Pinpoint the cell where the given text exists, returning its (X, Y) midpoint coordinate. 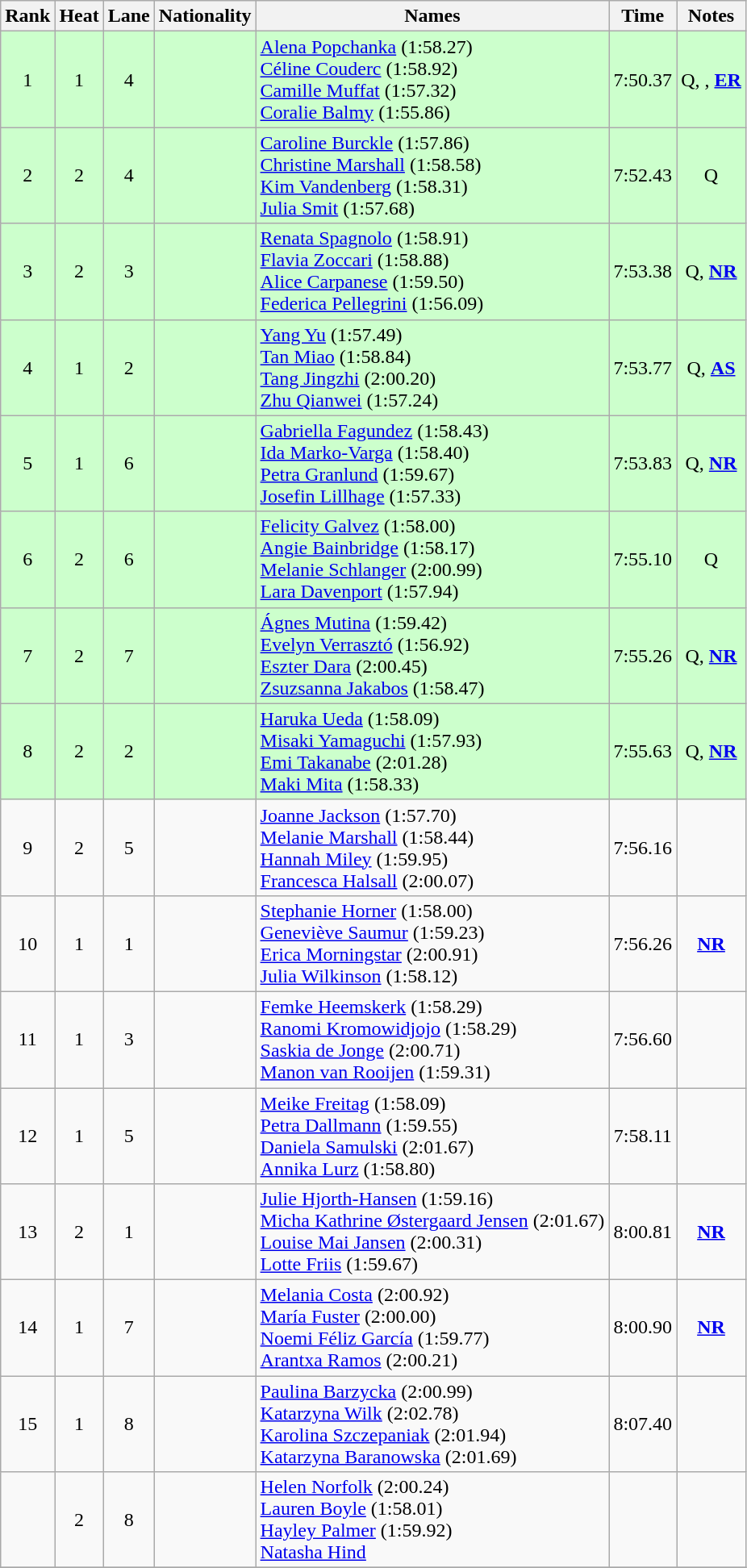
10 (27, 944)
Melania Costa (2:00.92) María Fuster (2:00.00) Noemi Féliz García (1:59.77) Arantxa Ramos (2:00.21) (432, 1328)
Haruka Ueda (1:58.09) Misaki Yamaguchi (1:57.93) Emi Takanabe (2:01.28) Maki Mita (1:58.33) (432, 752)
Gabriella Fagundez (1:58.43) Ida Marko-Varga (1:58.40) Petra Granlund (1:59.67) Josefin Lillhage (1:57.33) (432, 463)
Stephanie Horner (1:58.00) Geneviève Saumur (1:59.23) Erica Morningstar (2:00.91) Julia Wilkinson (1:58.12) (432, 944)
7:53.83 (643, 463)
15 (27, 1424)
7:50.37 (643, 79)
7:52.43 (643, 176)
7:53.77 (643, 368)
Meike Freitag (1:58.09) Petra Dallmann (1:59.55) Daniela Samulski (2:01.67) Annika Lurz (1:58.80) (432, 1136)
Femke Heemskerk (1:58.29) Ranomi Kromowidjojo (1:58.29) Saskia de Jonge (2:00.71) Manon van Rooijen (1:59.31) (432, 1039)
Felicity Galvez (1:58.00) Angie Bainbridge (1:58.17) Melanie Schlanger (2:00.99) Lara Davenport (1:57.94) (432, 560)
7:56.16 (643, 847)
8:07.40 (643, 1424)
7:55.63 (643, 752)
Nationality (205, 16)
Caroline Burckle (1:57.86) Christine Marshall (1:58.58) Kim Vandenberg (1:58.31) Julia Smit (1:57.68) (432, 176)
8:00.90 (643, 1328)
7:56.26 (643, 944)
9 (27, 847)
14 (27, 1328)
Alena Popchanka (1:58.27) Céline Couderc (1:58.92) Camille Muffat (1:57.32) Coralie Balmy (1:55.86) (432, 79)
7:58.11 (643, 1136)
Time (643, 16)
7:56.60 (643, 1039)
7:55.10 (643, 560)
Yang Yu (1:57.49) Tan Miao (1:58.84) Tang Jingzhi (2:00.20) Zhu Qianwei (1:57.24) (432, 368)
7:53.38 (643, 271)
Julie Hjorth-Hansen (1:59.16) Micha Kathrine Østergaard Jensen (2:01.67) Louise Mai Jansen (2:00.31) Lotte Friis (1:59.67) (432, 1232)
Names (432, 16)
Paulina Barzycka (2:00.99) Katarzyna Wilk (2:02.78) Karolina Szczepaniak (2:01.94) Katarzyna Baranowska (2:01.69) (432, 1424)
8:00.81 (643, 1232)
Q, AS (712, 368)
Renata Spagnolo (1:58.91) Flavia Zoccari (1:58.88)Alice Carpanese (1:59.50)Federica Pellegrini (1:56.09) (432, 271)
13 (27, 1232)
Ágnes Mutina (1:59.42) Evelyn Verrasztó (1:56.92) Eszter Dara (2:00.45) Zsuzsanna Jakabos (1:58.47) (432, 655)
Helen Norfolk (2:00.24) Lauren Boyle (1:58.01) Hayley Palmer (1:59.92) Natasha Hind (432, 1520)
Notes (712, 16)
Q, , ER (712, 79)
11 (27, 1039)
Rank (27, 16)
Lane (129, 16)
Heat (79, 16)
12 (27, 1136)
7:55.26 (643, 655)
Joanne Jackson (1:57.70) Melanie Marshall (1:58.44) Hannah Miley (1:59.95) Francesca Halsall (2:00.07) (432, 847)
